Determine the (X, Y) coordinate at the center of the cell enclosing the given text.  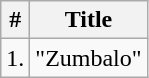
# (16, 20)
Title (88, 20)
1. (16, 58)
"Zumbalo" (88, 58)
